Provide the [x, y] coordinate of the cell's center where the given text is located.  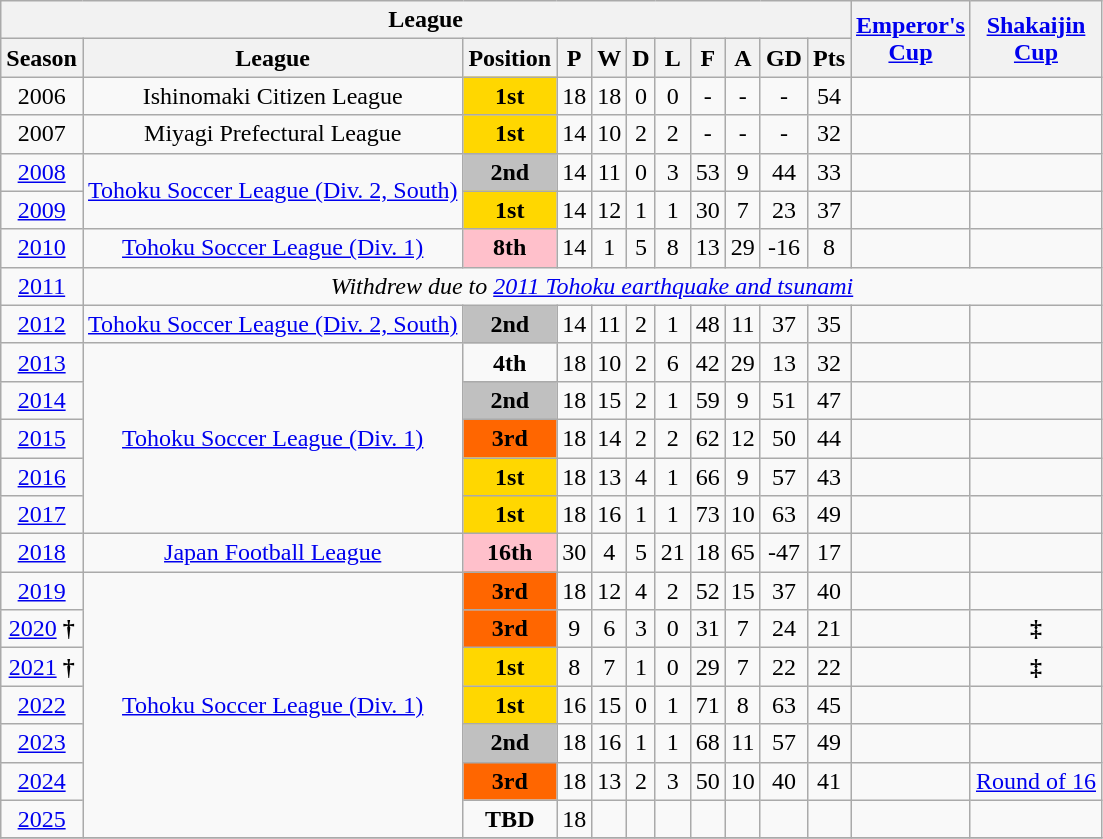
52 [708, 591]
2025 [42, 819]
33 [828, 172]
F [708, 58]
62 [708, 438]
35 [828, 324]
31 [708, 629]
71 [708, 705]
2011 [42, 286]
43 [828, 477]
2013 [42, 362]
2019 [42, 591]
Position [510, 58]
2008 [42, 172]
54 [828, 96]
Season [42, 58]
17 [828, 553]
TBD [510, 819]
16th [510, 553]
2006 [42, 96]
2020 † [42, 629]
59 [708, 400]
51 [784, 400]
2017 [42, 515]
2010 [42, 248]
42 [708, 362]
GD [784, 58]
Round of 16 [1036, 781]
65 [742, 553]
2007 [42, 134]
Ishinomaki Citizen League [272, 96]
73 [708, 515]
Japan Football League [272, 553]
2014 [42, 400]
2021 † [42, 667]
8th [510, 248]
Emperor'sCup [910, 39]
Shakaijin Cup [1036, 39]
2024 [42, 781]
2018 [42, 553]
2016 [42, 477]
45 [828, 705]
68 [708, 743]
66 [708, 477]
D [641, 58]
-16 [784, 248]
W [610, 58]
2015 [42, 438]
23 [784, 210]
Pts [828, 58]
53 [708, 172]
2022 [42, 705]
47 [828, 400]
4th [510, 362]
Withdrew due to 2011 Tohoku earthquake and tsunami [592, 286]
A [742, 58]
24 [784, 629]
48 [708, 324]
2009 [42, 210]
41 [828, 781]
Miyagi Prefectural League [272, 134]
L [672, 58]
P [574, 58]
-47 [784, 553]
2012 [42, 324]
2023 [42, 743]
